Determine the (X, Y) coordinate at the center of the cell enclosing the given text.  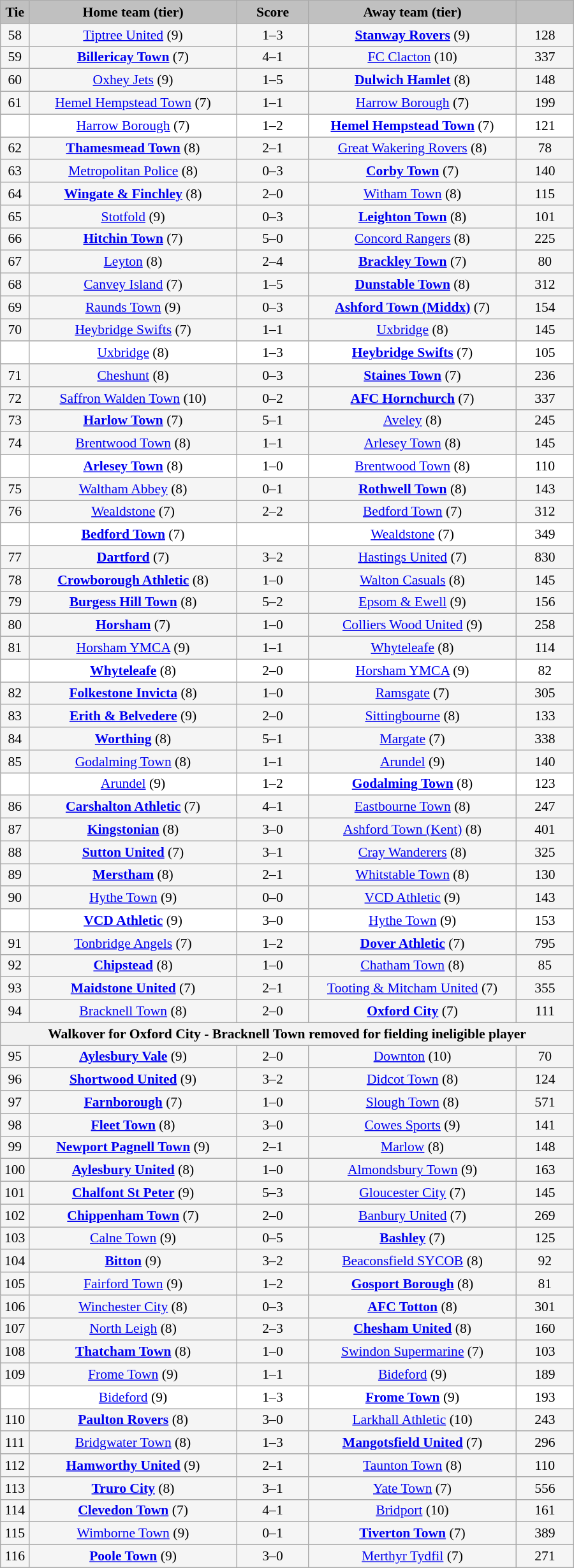
67 (15, 262)
389 (545, 1534)
Beaconsfield SYCOB (8) (413, 1261)
Stanway Rovers (9) (413, 35)
830 (545, 557)
Chalfont St Peter (9) (133, 1193)
163 (545, 1170)
305 (545, 693)
Oxhey Jets (9) (133, 80)
128 (545, 35)
73 (15, 421)
2–3 (272, 1329)
301 (545, 1307)
68 (15, 285)
Poole Town (9) (133, 1557)
Carshalton Athletic (7) (133, 807)
72 (15, 398)
Chesham United (8) (413, 1329)
Walkover for Oxford City - Bracknell Town removed for fielding ineligible player (287, 1034)
Wingate & Finchley (8) (133, 194)
Kingstonian (8) (133, 830)
269 (545, 1216)
66 (15, 239)
Cray Wanderers (8) (413, 852)
Billericay Town (7) (133, 57)
94 (15, 1012)
Taunton Town (8) (413, 1465)
Fairford Town (9) (133, 1284)
Slough Town (8) (413, 1102)
Epsom & Ewell (9) (413, 602)
Colliers Wood United (9) (413, 625)
102 (15, 1216)
Ashford Town (Kent) (8) (413, 830)
Tonbridge Angels (7) (133, 943)
63 (15, 171)
Waltham Abbey (8) (133, 489)
Clevedon Town (7) (133, 1511)
64 (15, 194)
Eastbourne Town (8) (413, 807)
Dover Athletic (7) (413, 943)
Oxford City (7) (413, 1012)
271 (545, 1557)
141 (545, 1125)
113 (15, 1488)
338 (545, 739)
Cheshunt (8) (133, 375)
Margate (7) (413, 739)
96 (15, 1080)
77 (15, 557)
124 (545, 1080)
97 (15, 1102)
Winchester City (8) (133, 1307)
Stotfold (9) (133, 217)
Hamworthy United (9) (133, 1465)
Sittingbourne (8) (413, 716)
Bridport (10) (413, 1511)
Aylesbury Vale (9) (133, 1057)
65 (15, 217)
Great Wakering Rovers (8) (413, 149)
Home team (tier) (133, 12)
60 (15, 80)
Canvey Island (7) (133, 285)
Saffron Walden Town (10) (133, 398)
Mangotsfield United (7) (413, 1443)
123 (545, 784)
121 (545, 126)
247 (545, 807)
93 (15, 989)
245 (545, 421)
Swindon Supermarine (7) (413, 1352)
75 (15, 489)
Leighton Town (8) (413, 217)
Dunstable Town (8) (413, 285)
199 (545, 103)
Dartford (7) (133, 557)
AFC Hornchurch (7) (413, 398)
Chipstead (8) (133, 966)
5–2 (272, 602)
Shortwood United (9) (133, 1080)
North Leigh (8) (133, 1329)
Marlow (8) (413, 1147)
Calne Town (9) (133, 1238)
Gosport Borough (8) (413, 1284)
Thatcham Town (8) (133, 1352)
Away team (tier) (413, 12)
Leyton (8) (133, 262)
Aylesbury United (8) (133, 1170)
91 (15, 943)
Cowes Sports (9) (413, 1125)
Ramsgate (7) (413, 693)
Bracknell Town (8) (133, 1012)
161 (545, 1511)
243 (545, 1420)
76 (15, 512)
Witham Town (8) (413, 194)
Dulwich Hamlet (8) (413, 80)
Merthyr Tydfil (7) (413, 1557)
Gloucester City (7) (413, 1193)
Ashford Town (Middx) (7) (413, 307)
Whitstable Town (8) (413, 875)
225 (545, 239)
0–2 (272, 398)
Hastings United (7) (413, 557)
Harlow Town (7) (133, 421)
116 (15, 1557)
107 (15, 1329)
Tiptree United (9) (133, 35)
795 (545, 943)
100 (15, 1170)
2–4 (272, 262)
0–0 (272, 898)
Bridgwater Town (8) (133, 1443)
401 (545, 830)
Larkhall Athletic (10) (413, 1420)
Bashley (7) (413, 1238)
74 (15, 444)
Maidstone United (7) (133, 989)
89 (15, 875)
AFC Totton (8) (413, 1307)
296 (545, 1443)
5–3 (272, 1193)
Rothwell Town (8) (413, 489)
Staines Town (7) (413, 375)
160 (545, 1329)
156 (545, 602)
Downton (10) (413, 1057)
95 (15, 1057)
Tie (15, 12)
2–2 (272, 512)
Fleet Town (8) (133, 1125)
0–5 (272, 1238)
Score (272, 12)
Banbury United (7) (413, 1216)
Thamesmead Town (8) (133, 149)
Brackley Town (7) (413, 262)
5–0 (272, 239)
62 (15, 149)
355 (545, 989)
Horsham (7) (133, 625)
Crowborough Athletic (8) (133, 580)
125 (545, 1238)
109 (15, 1375)
193 (545, 1397)
154 (545, 307)
Erith & Belvedere (9) (133, 716)
Aveley (8) (413, 421)
FC Clacton (10) (413, 57)
189 (545, 1375)
61 (15, 103)
98 (15, 1125)
99 (15, 1147)
Yate Town (7) (413, 1488)
Raunds Town (9) (133, 307)
153 (545, 920)
Tiverton Town (7) (413, 1534)
90 (15, 898)
Almondsbury Town (9) (413, 1170)
59 (15, 57)
Concord Rangers (8) (413, 239)
258 (545, 625)
133 (545, 716)
Bitton (9) (133, 1261)
79 (15, 602)
104 (15, 1261)
88 (15, 852)
130 (545, 875)
Didcot Town (8) (413, 1080)
58 (15, 35)
83 (15, 716)
Corby Town (7) (413, 171)
108 (15, 1352)
236 (545, 375)
Sutton United (7) (133, 852)
349 (545, 535)
571 (545, 1102)
87 (15, 830)
Chatham Town (8) (413, 966)
Wimborne Town (9) (133, 1534)
Folkestone Invicta (8) (133, 693)
71 (15, 375)
Paulton Rovers (8) (133, 1420)
Walton Casuals (8) (413, 580)
86 (15, 807)
Hitchin Town (7) (133, 239)
69 (15, 307)
Worthing (8) (133, 739)
556 (545, 1488)
112 (15, 1465)
Burgess Hill Town (8) (133, 602)
Truro City (8) (133, 1488)
Merstham (8) (133, 875)
Metropolitan Police (8) (133, 171)
Farnborough (7) (133, 1102)
325 (545, 852)
Tooting & Mitcham United (7) (413, 989)
Chippenham Town (7) (133, 1216)
Newport Pagnell Town (9) (133, 1147)
84 (15, 739)
106 (15, 1307)
